Output the (x, y) coordinate of the center of the cell containing the given text.  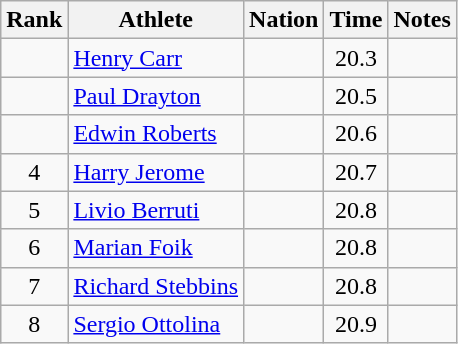
Nation (284, 20)
4 (34, 172)
20.5 (356, 96)
8 (34, 324)
Sergio Ottolina (156, 324)
Livio Berruti (156, 210)
Marian Foik (156, 248)
Edwin Roberts (156, 134)
Richard Stebbins (156, 286)
20.6 (356, 134)
7 (34, 286)
5 (34, 210)
Athlete (156, 20)
Notes (422, 20)
Henry Carr (156, 58)
20.3 (356, 58)
Harry Jerome (156, 172)
20.7 (356, 172)
Paul Drayton (156, 96)
6 (34, 248)
20.9 (356, 324)
Rank (34, 20)
Time (356, 20)
